Search for the cell housing the specified text and yield its (x, y) center coordinate. 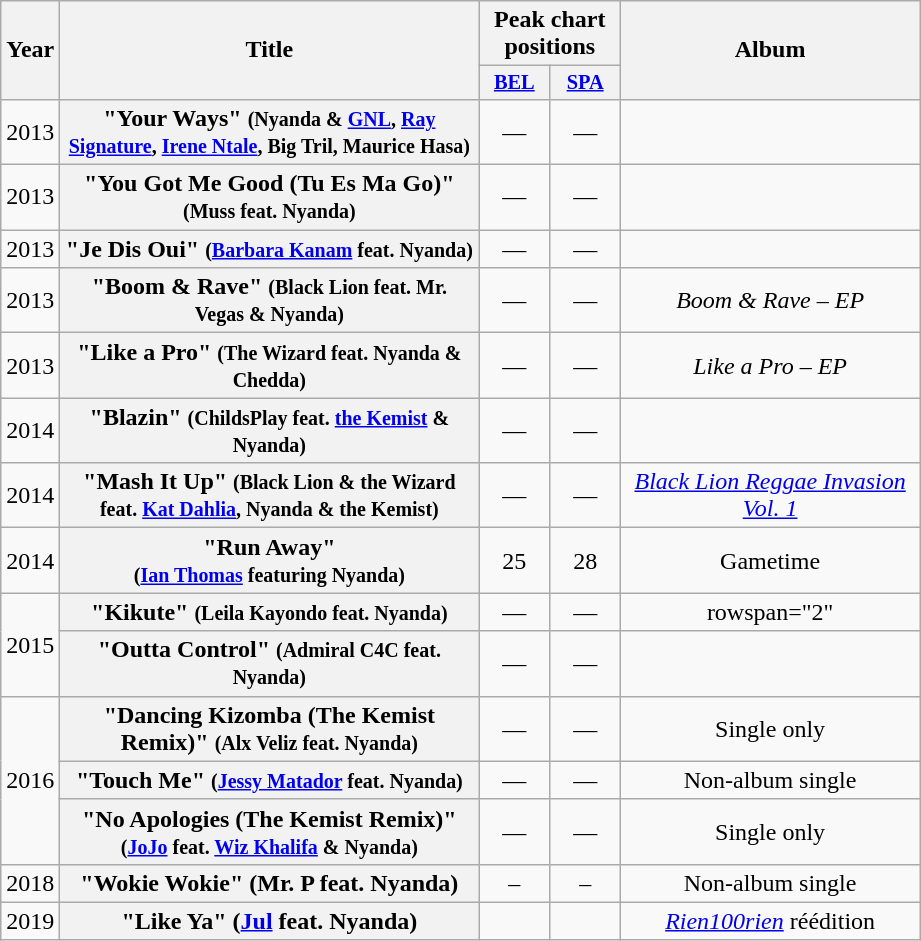
"Run Away"(Ian Thomas featuring Nyanda) (270, 560)
Title (270, 50)
"Outta Control" (Admiral C4C feat. Nyanda) (270, 664)
"No Apologies (The Kemist Remix)" (JoJo feat. Wiz Khalifa & Nyanda) (270, 832)
Black Lion Reggae Invasion Vol. 1 (770, 496)
Like a Pro – EP (770, 366)
"Boom & Rave" (Black Lion feat. Mr. Vegas & Nyanda) (270, 300)
28 (586, 560)
2018 (30, 883)
"Blazin" (ChildsPlay feat. the Kemist & Nyanda) (270, 430)
"Like a Pro" (The Wizard feat. Nyanda & Chedda) (270, 366)
Boom & Rave – EP (770, 300)
"Wokie Wokie" (Mr. P feat. Nyanda) (270, 883)
Rien100rien réédition (770, 921)
"Touch Me" (Jessy Matador feat. Nyanda) (270, 780)
Year (30, 50)
Album (770, 50)
25 (514, 560)
2015 (30, 644)
"Mash It Up" (Black Lion & the Wizard feat. Kat Dahlia, Nyanda & the Kemist) (270, 496)
"Kikute" (Leila Kayondo feat. Nyanda) (270, 612)
"Like Ya" (Jul feat. Nyanda) (270, 921)
2019 (30, 921)
Peak chart positions (550, 34)
"Your Ways" (Nyanda & GNL, Ray Signature, Irene Ntale, Big Tril, Maurice Hasa) (270, 132)
Gametime (770, 560)
"Dancing Kizomba (The Kemist Remix)" (Alx Veliz feat. Nyanda) (270, 728)
"You Got Me Good (Tu Es Ma Go)" (Muss feat. Nyanda) (270, 198)
2016 (30, 780)
SPA (586, 83)
rowspan="2" (770, 612)
BEL (514, 83)
"Je Dis Oui" (Barbara Kanam feat. Nyanda) (270, 249)
